Determine the [X, Y] coordinate at the center of the cell enclosing the given text.  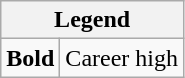
Career high [122, 58]
Bold [30, 58]
Legend [92, 20]
